Find where the given text appears and provide that cell's center as (X, Y) coordinate. 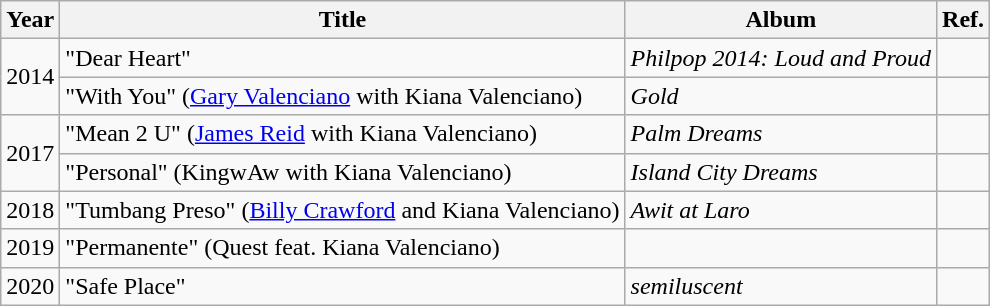
Gold (781, 96)
Palm Dreams (781, 134)
Title (342, 20)
"Mean 2 U" (James Reid with Kiana Valenciano) (342, 134)
"With You" (Gary Valenciano with Kiana Valenciano) (342, 96)
"Personal" (KingwAw with Kiana Valenciano) (342, 172)
2018 (30, 210)
2017 (30, 153)
"Safe Place" (342, 286)
Philpop 2014: Loud and Proud (781, 58)
Album (781, 20)
2020 (30, 286)
semiluscent (781, 286)
"Tumbang Preso" (Billy Crawford and Kiana Valenciano) (342, 210)
Year (30, 20)
"Permanente" (Quest feat. Kiana Valenciano) (342, 248)
Island City Dreams (781, 172)
2014 (30, 77)
2019 (30, 248)
Ref. (964, 20)
"Dear Heart" (342, 58)
Awit at Laro (781, 210)
